Extract the (X, Y) coordinate from the center of the cell holding the provided text.  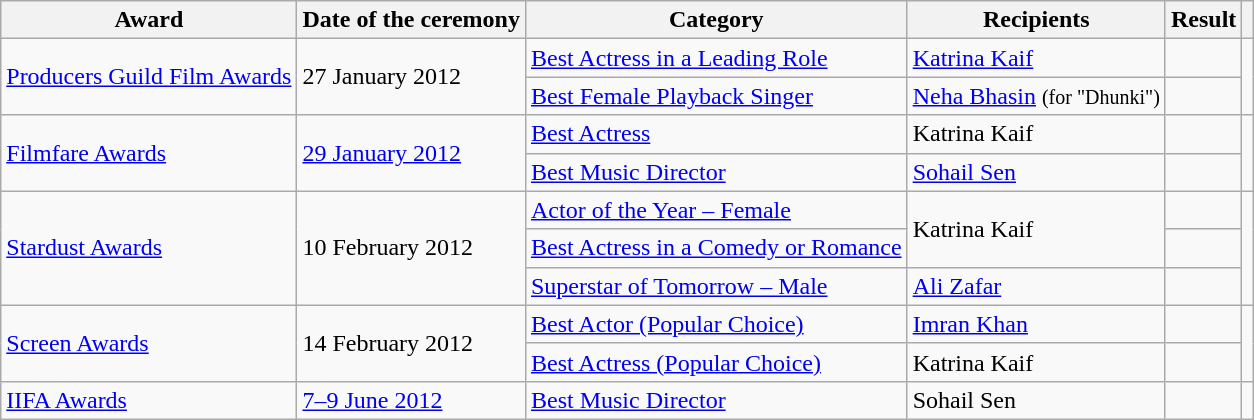
Stardust Awards (149, 248)
Recipients (1036, 20)
Category (716, 20)
Result (1203, 20)
Best Actor (Popular Choice) (716, 324)
Best Actress in a Comedy or Romance (716, 248)
Date of the ceremony (412, 20)
29 January 2012 (412, 153)
Actor of the Year – Female (716, 210)
14 February 2012 (412, 343)
Best Actress (716, 134)
Filmfare Awards (149, 153)
Imran Khan (1036, 324)
Ali Zafar (1036, 286)
Screen Awards (149, 343)
27 January 2012 (412, 77)
Best Actress (Popular Choice) (716, 362)
Best Female Playback Singer (716, 96)
Producers Guild Film Awards (149, 77)
Superstar of Tomorrow – Male (716, 286)
Award (149, 20)
Best Actress in a Leading Role (716, 58)
7–9 June 2012 (412, 400)
10 February 2012 (412, 248)
IIFA Awards (149, 400)
Neha Bhasin (for "Dhunki") (1036, 96)
